Output the [X, Y] coordinate of the center of the cell containing the given text.  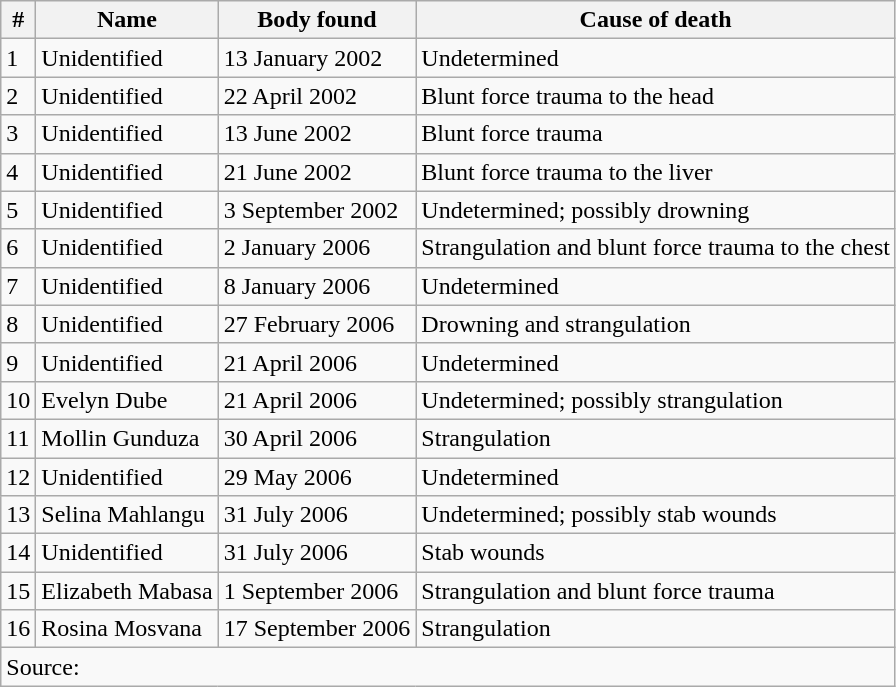
Cause of death [656, 20]
Body found [317, 20]
13 January 2002 [317, 58]
8 [18, 324]
21 June 2002 [317, 172]
Drowning and strangulation [656, 324]
Undetermined; possibly drowning [656, 210]
12 [18, 477]
Evelyn Dube [127, 400]
# [18, 20]
Stab wounds [656, 553]
22 April 2002 [317, 96]
15 [18, 591]
27 February 2006 [317, 324]
2 January 2006 [317, 248]
17 September 2006 [317, 629]
4 [18, 172]
1 September 2006 [317, 591]
Undetermined; possibly stab wounds [656, 515]
10 [18, 400]
Elizabeth Mabasa [127, 591]
16 [18, 629]
Blunt force trauma to the head [656, 96]
13 June 2002 [317, 134]
Selina Mahlangu [127, 515]
8 January 2006 [317, 286]
7 [18, 286]
Blunt force trauma to the liver [656, 172]
Source: [448, 667]
11 [18, 438]
3 September 2002 [317, 210]
29 May 2006 [317, 477]
Undetermined; possibly strangulation [656, 400]
Strangulation and blunt force trauma to the chest [656, 248]
6 [18, 248]
9 [18, 362]
5 [18, 210]
Blunt force trauma [656, 134]
Name [127, 20]
1 [18, 58]
Rosina Mosvana [127, 629]
Mollin Gunduza [127, 438]
13 [18, 515]
14 [18, 553]
30 April 2006 [317, 438]
Strangulation and blunt force trauma [656, 591]
2 [18, 96]
3 [18, 134]
